Extract the [X, Y] coordinate from the center of the cell holding the provided text.  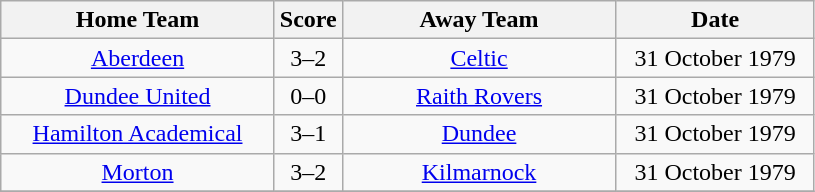
Away Team [479, 20]
Aberdeen [138, 58]
Score [308, 20]
3–1 [308, 134]
Morton [138, 172]
Home Team [138, 20]
Date [716, 20]
Kilmarnock [479, 172]
Raith Rovers [479, 96]
0–0 [308, 96]
Dundee [479, 134]
Celtic [479, 58]
Dundee United [138, 96]
Hamilton Academical [138, 134]
